Search for the cell housing the specified text and yield its (X, Y) center coordinate. 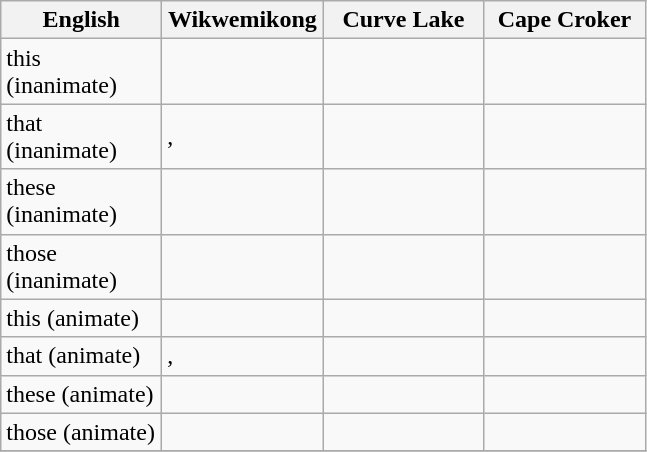
these (animate) (82, 394)
that (inanimate) (82, 136)
Wikwemikong (242, 20)
this (animate) (82, 318)
this (inanimate) (82, 72)
these (inanimate) (82, 202)
those (inanimate) (82, 266)
Cape Croker (564, 20)
those (animate) (82, 432)
Curve Lake (404, 20)
that (animate) (82, 356)
English (82, 20)
